Return the (X, Y) coordinate for the center point of the cell that contains the specified text.  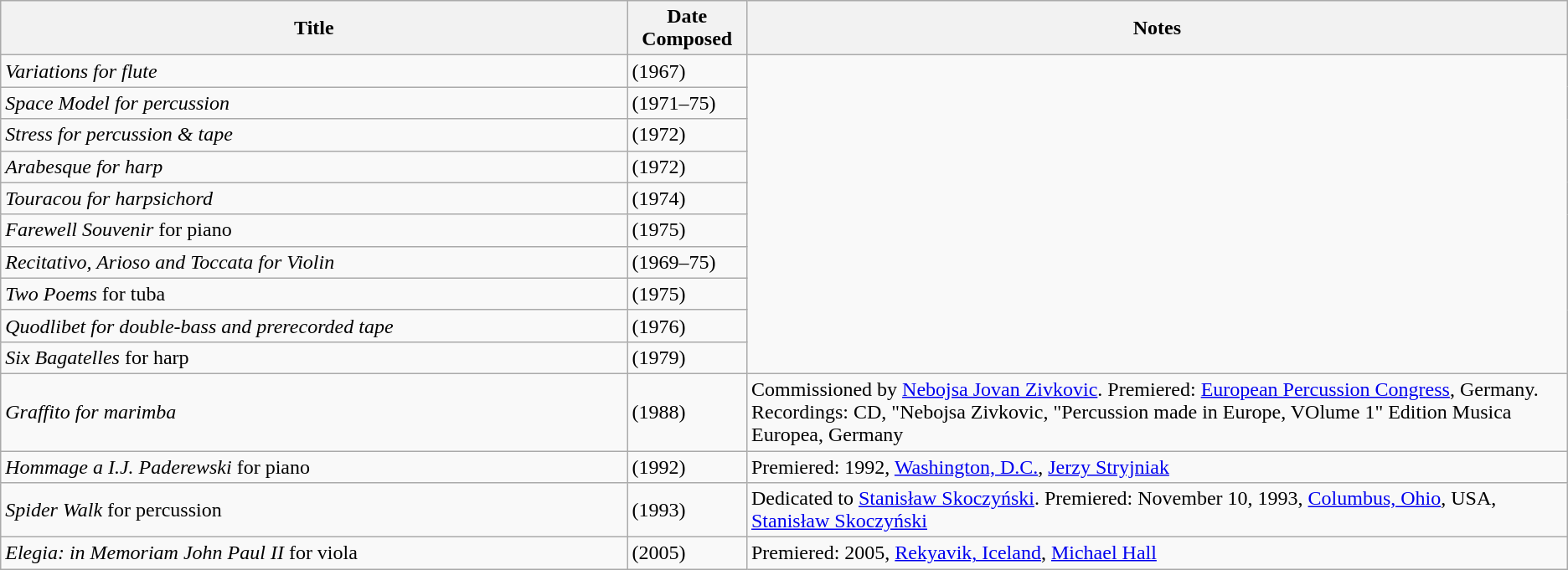
Farewell Souvenir for piano (314, 230)
Recitativo, Arioso and Toccata for Violin (314, 262)
(1967) (687, 71)
(1976) (687, 326)
Arabesque for harp (314, 167)
(1971–75) (687, 103)
Space Model for percussion (314, 103)
Quodlibet for double-bass and prerecorded tape (314, 326)
Six Bagatelles for harp (314, 357)
Variations for flute (314, 71)
(1992) (687, 466)
(1974) (687, 198)
Premiered: 2005, Rekyavik, Iceland, Michael Hall (1157, 553)
(1979) (687, 357)
Hommage a I.J. Paderewski for piano (314, 466)
Two Poems for tuba (314, 294)
(1988) (687, 412)
Title (314, 28)
Dedicated to Stanisław Skoczyński. Premiered: November 10, 1993, Columbus, Ohio, USA, Stanisław Skoczyński (1157, 511)
Touracou for harpsichord (314, 198)
Date Composed (687, 28)
Notes (1157, 28)
Elegia: in Memoriam John Paul II for viola (314, 553)
Premiered: 1992, Washington, D.C., Jerzy Stryjniak (1157, 466)
Spider Walk for percussion (314, 511)
(1969–75) (687, 262)
(2005) (687, 553)
(1993) (687, 511)
Graffito for marimba (314, 412)
Stress for percussion & tape (314, 135)
